Extract the (X, Y) coordinate from the center of the cell holding the provided text.  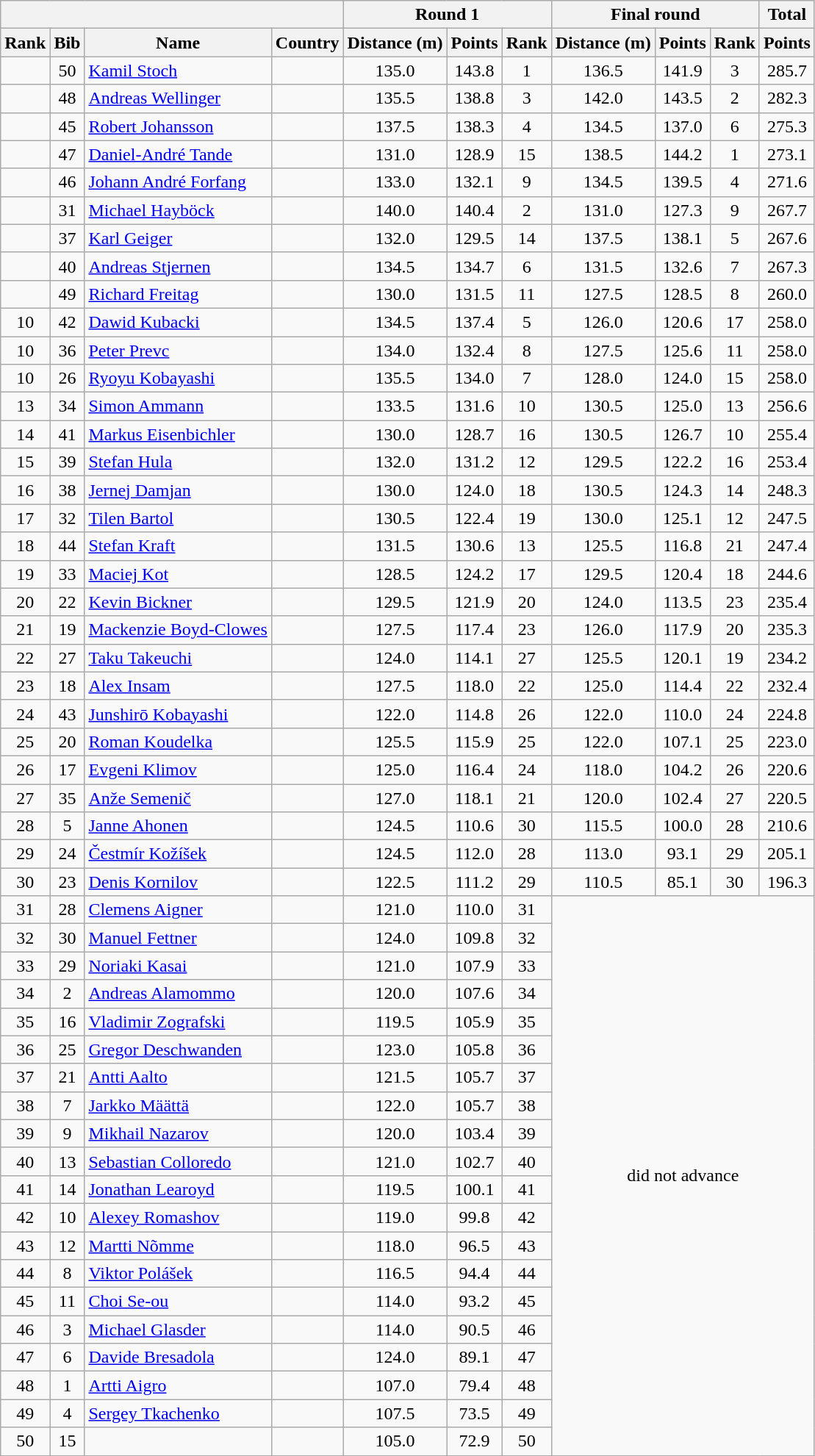
Roman Koudelka (178, 742)
Michael Glasder (178, 1330)
93.2 (475, 1302)
100.0 (682, 826)
115.9 (475, 742)
122.5 (395, 882)
Janne Ahonen (178, 826)
Alexey Romashov (178, 1217)
135.0 (395, 71)
118.1 (475, 797)
244.6 (786, 574)
73.5 (475, 1413)
125.1 (682, 518)
113.5 (682, 602)
144.2 (682, 154)
125.6 (682, 351)
105.8 (475, 1050)
117.9 (682, 630)
232.4 (786, 686)
107.9 (475, 966)
116.4 (475, 770)
Denis Kornilov (178, 882)
235.3 (786, 630)
137.0 (682, 126)
205.1 (786, 854)
123.0 (395, 1050)
Stefan Hula (178, 462)
267.6 (786, 238)
132.4 (475, 351)
110.6 (475, 826)
128.9 (475, 154)
122.4 (475, 518)
128.7 (475, 434)
134.7 (475, 266)
96.5 (475, 1246)
Simon Ammann (178, 406)
116.8 (682, 546)
102.4 (682, 797)
128.0 (603, 379)
138.1 (682, 238)
Noriaki Kasai (178, 966)
133.5 (395, 406)
105.9 (475, 1022)
267.7 (786, 210)
210.6 (786, 826)
100.1 (475, 1189)
Stefan Kraft (178, 546)
127.3 (682, 210)
271.6 (786, 182)
139.5 (682, 182)
Daniel-André Tande (178, 154)
109.8 (475, 938)
Taku Takeuchi (178, 658)
72.9 (475, 1441)
107.6 (475, 994)
115.5 (603, 826)
Karl Geiger (178, 238)
Maciej Kot (178, 574)
Artti Aigro (178, 1385)
124.2 (475, 574)
267.3 (786, 266)
260.0 (786, 294)
107.0 (395, 1385)
Clemens Aigner (178, 910)
Sergey Tkachenko (178, 1413)
285.7 (786, 71)
Country (307, 43)
99.8 (475, 1217)
Andreas Stjernen (178, 266)
90.5 (475, 1330)
235.4 (786, 602)
103.4 (475, 1133)
143.8 (475, 71)
107.5 (395, 1413)
120.4 (682, 574)
247.4 (786, 546)
Robert Johansson (178, 126)
116.5 (395, 1274)
140.4 (475, 210)
Andreas Alamommo (178, 994)
256.6 (786, 406)
248.3 (786, 490)
141.9 (682, 71)
Čestmír Kožíšek (178, 854)
121.5 (395, 1077)
Evgeni Klimov (178, 770)
did not advance (683, 1176)
Jernej Damjan (178, 490)
Viktor Polášek (178, 1274)
127.0 (395, 797)
107.1 (682, 742)
122.2 (682, 462)
Johann André Forfang (178, 182)
253.4 (786, 462)
Antti Aalto (178, 1077)
Richard Freitag (178, 294)
110.5 (603, 882)
124.3 (682, 490)
102.7 (475, 1161)
138.8 (475, 98)
138.5 (603, 154)
Mikhail Nazarov (178, 1133)
Anže Semenič (178, 797)
Markus Eisenbichler (178, 434)
Vladimir Zografski (178, 1022)
Jarkko Määttä (178, 1105)
136.5 (603, 71)
133.0 (395, 182)
282.3 (786, 98)
Sebastian Colloredo (178, 1161)
223.0 (786, 742)
130.6 (475, 546)
142.0 (603, 98)
121.9 (475, 602)
85.1 (682, 882)
Dawid Kubacki (178, 322)
Jonathan Learoyd (178, 1189)
104.2 (682, 770)
Mackenzie Boyd-Clowes (178, 630)
Choi Se-ou (178, 1302)
275.3 (786, 126)
89.1 (475, 1358)
Manuel Fettner (178, 938)
Final round (656, 15)
Ryoyu Kobayashi (178, 379)
196.3 (786, 882)
112.0 (475, 854)
119.0 (395, 1217)
Kamil Stoch (178, 71)
255.4 (786, 434)
Bib (68, 43)
143.5 (682, 98)
126.7 (682, 434)
Alex Insam (178, 686)
Junshirō Kobayashi (178, 714)
273.1 (786, 154)
120.1 (682, 658)
234.2 (786, 658)
94.4 (475, 1274)
224.8 (786, 714)
132.6 (682, 266)
247.5 (786, 518)
Name (178, 43)
Round 1 (447, 15)
111.2 (475, 882)
220.6 (786, 770)
113.0 (603, 854)
114.8 (475, 714)
Peter Prevc (178, 351)
138.3 (475, 126)
79.4 (475, 1385)
120.6 (682, 322)
Gregor Deschwanden (178, 1050)
114.1 (475, 658)
132.1 (475, 182)
Total (786, 15)
140.0 (395, 210)
137.4 (475, 322)
131.6 (475, 406)
Martti Nõmme (178, 1246)
117.4 (475, 630)
131.2 (475, 462)
Davide Bresadola (178, 1358)
220.5 (786, 797)
Tilen Bartol (178, 518)
Michael Hayböck (178, 210)
114.4 (682, 686)
Kevin Bickner (178, 602)
105.0 (395, 1441)
Andreas Wellinger (178, 98)
93.1 (682, 854)
